Detect which cell encompasses the target text, then output its (X, Y) center coordinate. 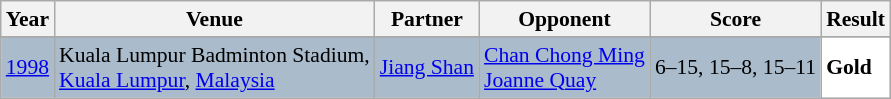
Gold (856, 68)
Venue (214, 19)
6–15, 15–8, 15–11 (736, 68)
Kuala Lumpur Badminton Stadium,Kuala Lumpur, Malaysia (214, 68)
Year (28, 19)
Opponent (564, 19)
Chan Chong Ming Joanne Quay (564, 68)
Result (856, 19)
1998 (28, 68)
Jiang Shan (427, 68)
Partner (427, 19)
Score (736, 19)
